Search for the cell housing the specified text and yield its [X, Y] center coordinate. 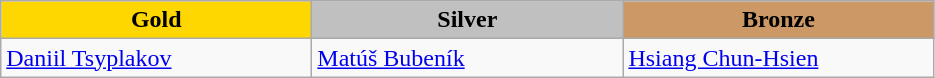
Bronze [778, 20]
Silver [468, 20]
Daniil Tsyplakov [156, 58]
Hsiang Chun-Hsien [778, 58]
Gold [156, 20]
Matúš Bubeník [468, 58]
